For the text-containing cell, return its midpoint in [x, y] coordinate format. 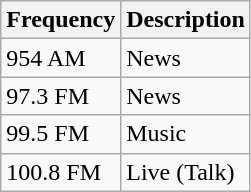
Frequency [61, 20]
954 AM [61, 58]
Description [186, 20]
99.5 FM [61, 134]
Music [186, 134]
Live (Talk) [186, 172]
100.8 FM [61, 172]
97.3 FM [61, 96]
